Return the [X, Y] coordinate for the center point of the cell that contains the specified text.  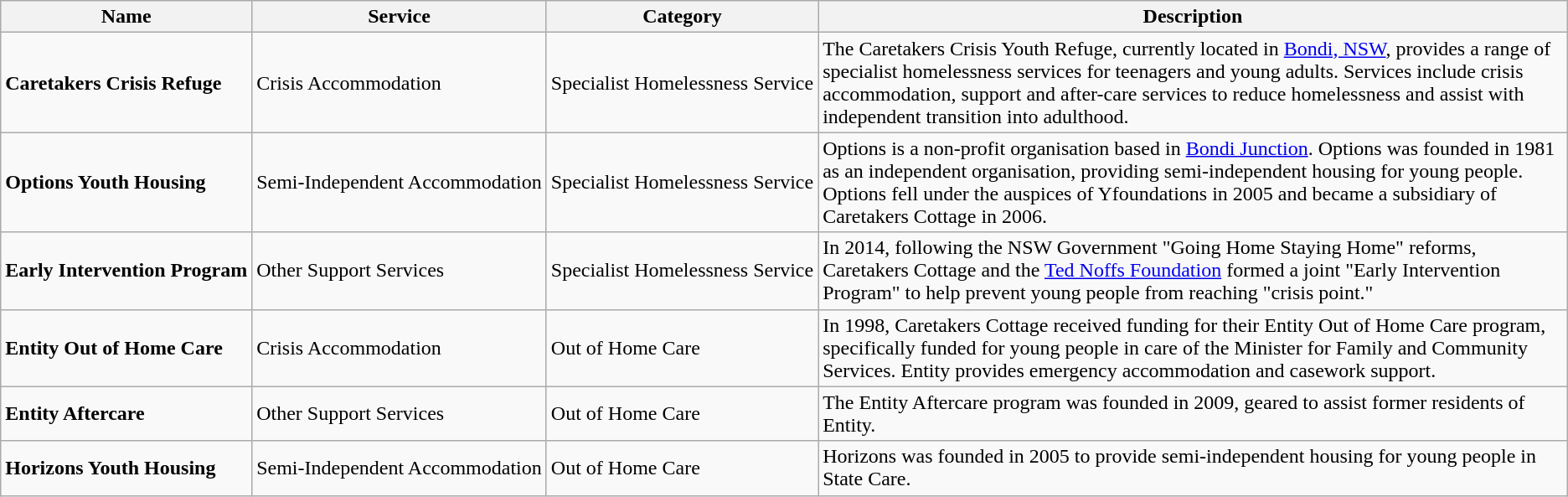
Horizons Youth Housing [126, 468]
The Entity Aftercare program was founded in 2009, geared to assist former residents of Entity. [1193, 414]
Options Youth Housing [126, 183]
Entity Aftercare [126, 414]
Name [126, 17]
Service [400, 17]
Early Intervention Program [126, 271]
Horizons was founded in 2005 to provide semi-independent housing for young people in State Care. [1193, 468]
Entity Out of Home Care [126, 348]
Caretakers Crisis Refuge [126, 82]
Description [1193, 17]
Category [682, 17]
